Identify which cell holds the provided text, then report its (X, Y) central coordinate. 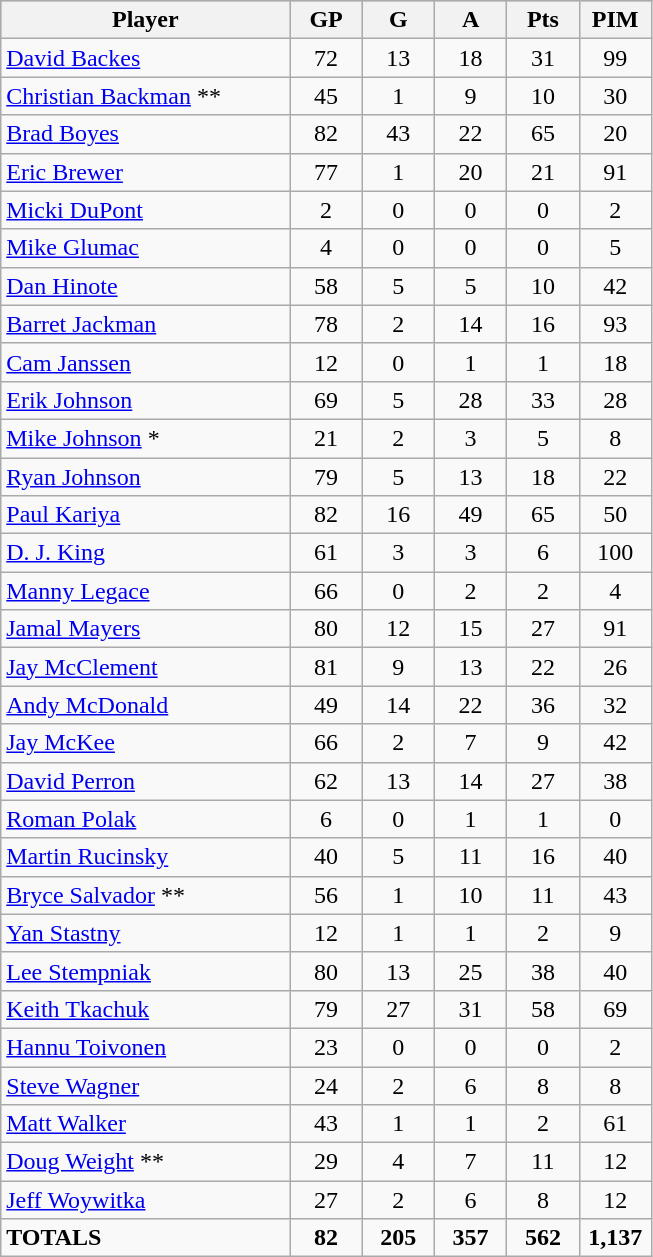
93 (615, 324)
Jay McClement (146, 667)
100 (615, 553)
25 (470, 971)
15 (470, 629)
David Backes (146, 58)
33 (543, 400)
Martin Rucinsky (146, 857)
62 (326, 781)
Mike Glumac (146, 248)
78 (326, 324)
Hannu Toivonen (146, 1047)
PIM (615, 20)
Mike Johnson * (146, 438)
Steve Wagner (146, 1085)
Player (146, 20)
56 (326, 895)
81 (326, 667)
357 (470, 1238)
36 (543, 705)
72 (326, 58)
Yan Stastny (146, 933)
24 (326, 1085)
D. J. King (146, 553)
50 (615, 515)
Manny Legace (146, 591)
30 (615, 96)
Lee Stempniak (146, 971)
23 (326, 1047)
205 (398, 1238)
Doug Weight ** (146, 1162)
Jay McKee (146, 743)
29 (326, 1162)
26 (615, 667)
Cam Janssen (146, 362)
45 (326, 96)
Andy McDonald (146, 705)
Roman Polak (146, 819)
Jamal Mayers (146, 629)
TOTALS (146, 1238)
32 (615, 705)
Pts (543, 20)
A (470, 20)
Eric Brewer (146, 172)
99 (615, 58)
77 (326, 172)
Matt Walker (146, 1124)
562 (543, 1238)
1,137 (615, 1238)
GP (326, 20)
Bryce Salvador ** (146, 895)
Micki DuPont (146, 210)
Keith Tkachuk (146, 1009)
Paul Kariya (146, 515)
Dan Hinote (146, 286)
Brad Boyes (146, 134)
Jeff Woywitka (146, 1200)
Erik Johnson (146, 400)
Ryan Johnson (146, 477)
G (398, 20)
Christian Backman ** (146, 96)
David Perron (146, 781)
Barret Jackman (146, 324)
